Provide the (x, y) coordinate of the cell's center where the given text is located.  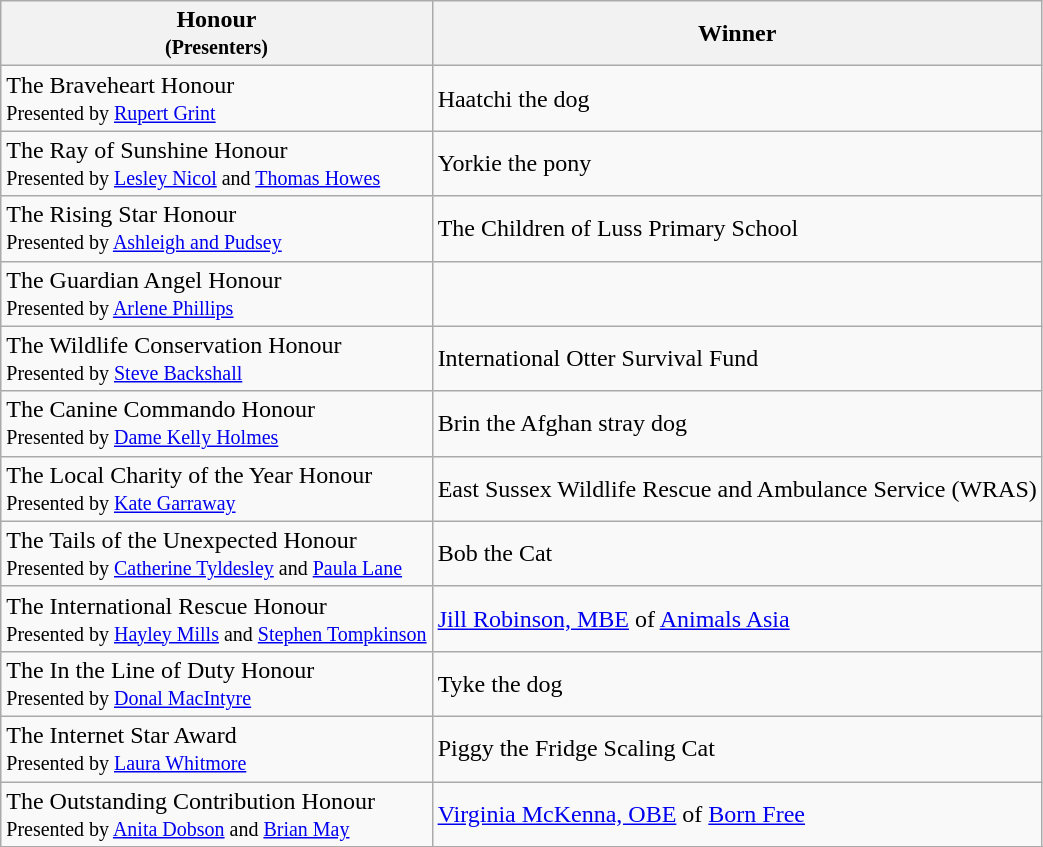
Winner (737, 34)
Tyke the dog (737, 684)
Brin the Afghan stray dog (737, 424)
International Otter Survival Fund (737, 358)
The Outstanding Contribution HonourPresented by Anita Dobson and Brian May (216, 814)
The Braveheart HonourPresented by Rupert Grint (216, 98)
The Canine Commando HonourPresented by Dame Kelly Holmes (216, 424)
East Sussex Wildlife Rescue and Ambulance Service (WRAS) (737, 488)
The Tails of the Unexpected HonourPresented by Catherine Tyldesley and Paula Lane (216, 554)
The Children of Luss Primary School (737, 228)
Honour(Presenters) (216, 34)
Bob the Cat (737, 554)
Jill Robinson, MBE of Animals Asia (737, 618)
The Rising Star HonourPresented by Ashleigh and Pudsey (216, 228)
Haatchi the dog (737, 98)
Yorkie the pony (737, 164)
The Internet Star AwardPresented by Laura Whitmore (216, 748)
The In the Line of Duty HonourPresented by Donal MacIntyre (216, 684)
The Wildlife Conservation HonourPresented by Steve Backshall (216, 358)
The Local Charity of the Year HonourPresented by Kate Garraway (216, 488)
The Guardian Angel HonourPresented by Arlene Phillips (216, 294)
Virginia McKenna, OBE of Born Free (737, 814)
Piggy the Fridge Scaling Cat (737, 748)
The International Rescue HonourPresented by Hayley Mills and Stephen Tompkinson (216, 618)
The Ray of Sunshine HonourPresented by Lesley Nicol and Thomas Howes (216, 164)
